Scan for the cell matching the given text and deliver its [X, Y] coordinate at center. 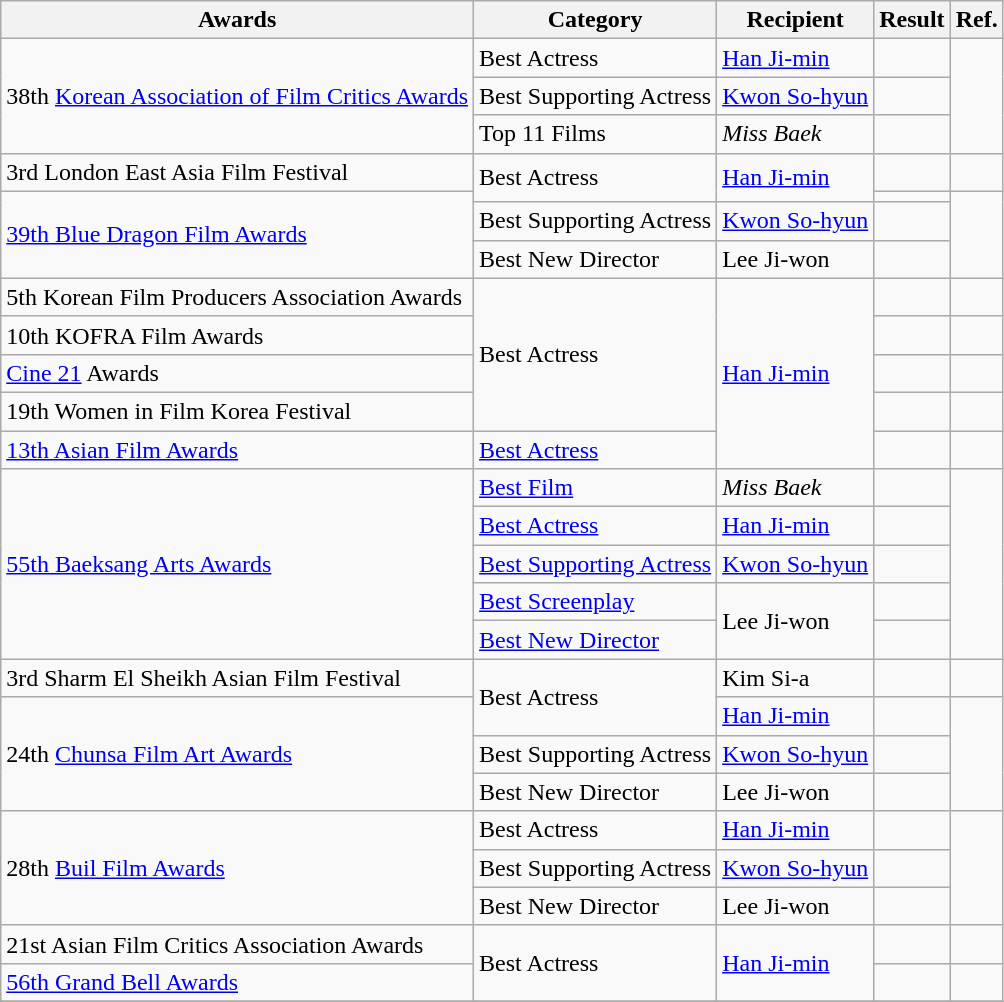
28th Buil Film Awards [238, 868]
3rd Sharm El Sheikh Asian Film Festival [238, 678]
5th Korean Film Producers Association Awards [238, 297]
Result [912, 20]
56th Grand Bell Awards [238, 982]
3rd London East Asia Film Festival [238, 172]
Cine 21 Awards [238, 373]
Category [596, 20]
Awards [238, 20]
39th Blue Dragon Film Awards [238, 234]
Best Film [596, 488]
13th Asian Film Awards [238, 449]
Ref. [976, 20]
38th Korean Association of Film Critics Awards [238, 96]
Top 11 Films [596, 134]
19th Women in Film Korea Festival [238, 411]
Recipient [796, 20]
Best Screenplay [596, 602]
10th KOFRA Film Awards [238, 335]
55th Baeksang Arts Awards [238, 564]
Kim Si-a [796, 678]
21st Asian Film Critics Association Awards [238, 944]
24th Chunsa Film Art Awards [238, 754]
